Determine the (X, Y) coordinate at the center of the cell enclosing the given text.  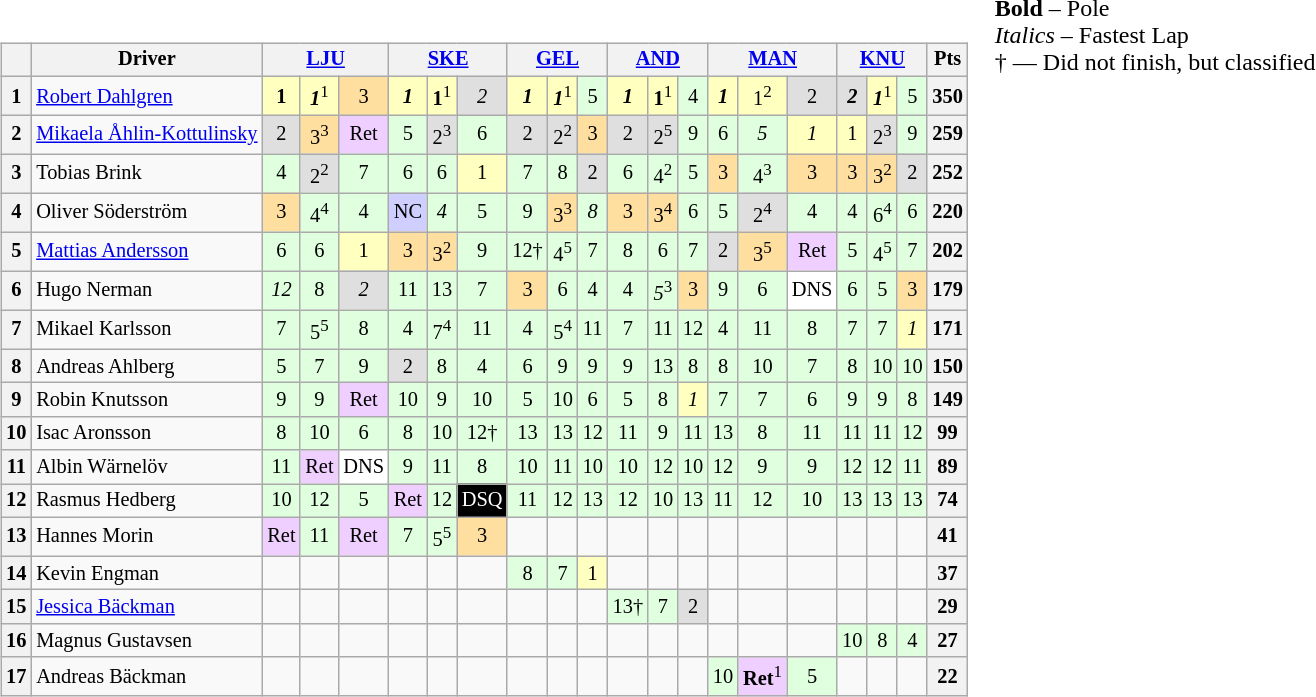
Hannes Morin (146, 536)
44 (319, 212)
Andreas Bäckman (146, 676)
42 (663, 174)
Magnus Gustavsen (146, 641)
Robin Knutsson (146, 400)
171 (947, 330)
Mikaela Åhlin-Kottulinsky (146, 134)
15 (16, 607)
SKE (448, 60)
14 (16, 573)
KNU (882, 60)
29 (947, 607)
NC (408, 212)
41 (947, 536)
54 (563, 330)
MAN (772, 60)
35 (762, 252)
34 (663, 212)
99 (947, 433)
LJU (325, 60)
89 (947, 467)
24 (762, 212)
Driver (146, 60)
Hugo Nerman (146, 290)
Ret1 (762, 676)
25 (663, 134)
Tobias Brink (146, 174)
Pts (947, 60)
Robert Dahlgren (146, 96)
150 (947, 366)
Rasmus Hedberg (146, 501)
Mikael Karlsson (146, 330)
Andreas Ahlberg (146, 366)
AND (658, 60)
179 (947, 290)
149 (947, 400)
Kevin Engman (146, 573)
Albin Wärnelöv (146, 467)
DSQ (482, 501)
43 (762, 174)
259 (947, 134)
64 (882, 212)
202 (947, 252)
GEL (557, 60)
53 (663, 290)
350 (947, 96)
16 (16, 641)
220 (947, 212)
27 (947, 641)
17 (16, 676)
13† (628, 607)
252 (947, 174)
Isac Aronsson (146, 433)
37 (947, 573)
Oliver Söderström (146, 212)
Jessica Bäckman (146, 607)
Mattias Andersson (146, 252)
